Scan for the cell matching the given text and deliver its [x, y] coordinate at center. 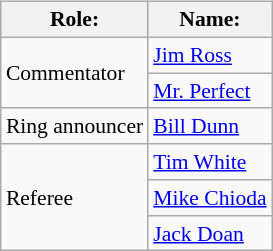
Referee [74, 198]
Mr. Perfect [210, 91]
Jim Ross [210, 55]
Mike Chioda [210, 198]
Name: [210, 20]
Commentator [74, 72]
Role: [74, 20]
Tim White [210, 162]
Bill Dunn [210, 126]
Jack Doan [210, 233]
Ring announcer [74, 126]
